Return (x, y) of the center of cell containing provided text 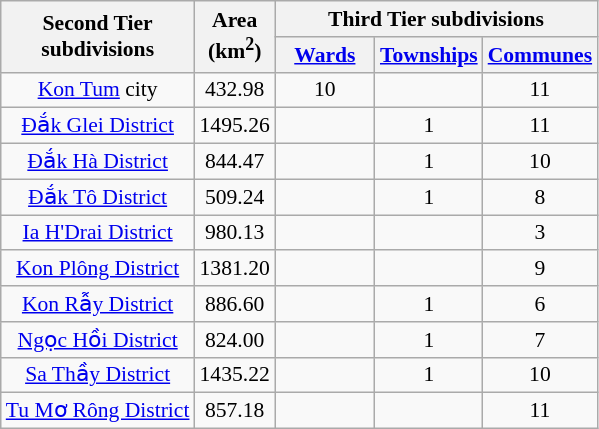
Townships (429, 55)
3 (540, 233)
857.18 (235, 411)
886.60 (235, 304)
Tu Mơ Rông District (98, 411)
Area(km2) (235, 36)
9 (540, 269)
509.24 (235, 197)
1381.20 (235, 269)
Kon Plông District (98, 269)
Third Tier subdivisions (436, 19)
7 (540, 340)
1495.26 (235, 126)
8 (540, 197)
Ia H'Drai District (98, 233)
1435.22 (235, 375)
Kon Tum city (98, 90)
844.47 (235, 162)
Second Tiersubdivisions (98, 36)
824.00 (235, 340)
980.13 (235, 233)
Đắk Tô District (98, 197)
Communes (540, 55)
432.98 (235, 90)
Wards (325, 55)
6 (540, 304)
Sa Thầy District (98, 375)
Kon Rẫy District (98, 304)
Đắk Hà District (98, 162)
Ngọc Hồi District (98, 340)
Đắk Glei District (98, 126)
